Capture the cell that displays the provided text and extract its (X, Y) central coordinate. 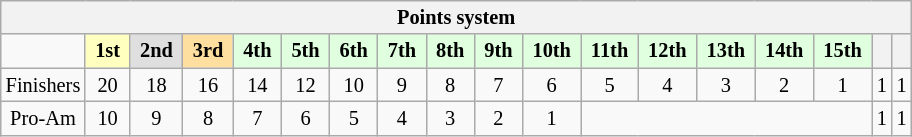
4th (257, 51)
6th (354, 51)
14th (784, 51)
14 (257, 85)
20 (108, 85)
2nd (156, 51)
Finishers (43, 85)
13th (726, 51)
Points system (456, 17)
10th (551, 51)
12 (305, 85)
3rd (208, 51)
11th (610, 51)
Pro-Am (43, 118)
15th (842, 51)
1st (108, 51)
5th (305, 51)
9th (498, 51)
8th (450, 51)
16 (208, 85)
12th (667, 51)
18 (156, 85)
7th (402, 51)
